Search for the cell housing the specified text and yield its (x, y) center coordinate. 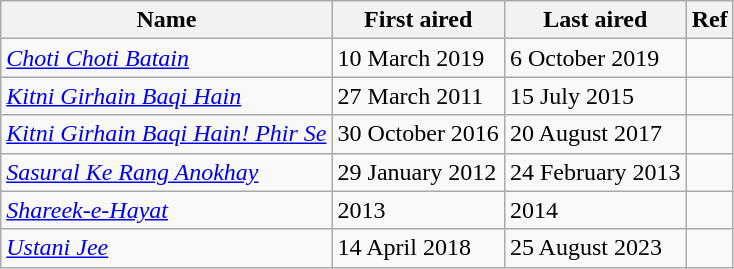
10 March 2019 (418, 58)
Shareek-e-Hayat (166, 210)
Last aired (595, 20)
Ustani Jee (166, 248)
14 April 2018 (418, 248)
Sasural Ke Rang Anokhay (166, 172)
20 August 2017 (595, 134)
24 February 2013 (595, 172)
29 January 2012 (418, 172)
Name (166, 20)
27 March 2011 (418, 96)
Kitni Girhain Baqi Hain! Phir Se (166, 134)
2013 (418, 210)
Choti Choti Batain (166, 58)
Kitni Girhain Baqi Hain (166, 96)
25 August 2023 (595, 248)
30 October 2016 (418, 134)
2014 (595, 210)
15 July 2015 (595, 96)
6 October 2019 (595, 58)
Ref (710, 20)
First aired (418, 20)
